Identify which cell holds the provided text, then report its [x, y] central coordinate. 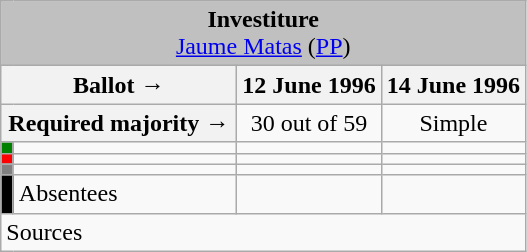
Required majority → [119, 123]
12 June 1996 [309, 85]
InvestitureJaume Matas (PP) [264, 34]
14 June 1996 [453, 85]
30 out of 59 [309, 123]
Ballot → [119, 85]
Absentees [125, 194]
Sources [264, 232]
Simple [453, 123]
